Provide the [X, Y] coordinate of the cell's center where the given text is located.  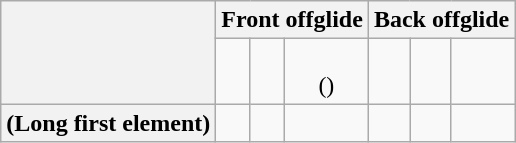
(Long first element) [108, 123]
Front offglide [292, 20]
() [326, 72]
Back offglide [441, 20]
